Detect which cell encompasses the target text, then output its (x, y) center coordinate. 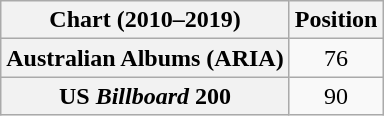
US Billboard 200 (145, 96)
Position (336, 20)
Chart (2010–2019) (145, 20)
90 (336, 96)
76 (336, 58)
Australian Albums (ARIA) (145, 58)
